Output the [x, y] coordinate of the center of the cell containing the given text.  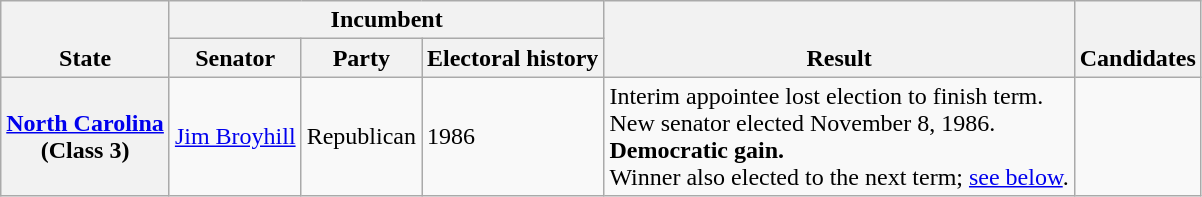
Result [839, 39]
North Carolina(Class 3) [86, 136]
Republican [361, 136]
1986 [513, 136]
Incumbent [386, 20]
Candidates [1138, 39]
Party [361, 58]
State [86, 39]
Jim Broyhill [235, 136]
Senator [235, 58]
Electoral history [513, 58]
Interim appointee lost election to finish term.New senator elected November 8, 1986.Democratic gain.Winner also elected to the next term; see below. [839, 136]
